Locate the cell with the specified text and output its [X, Y] center coordinate. 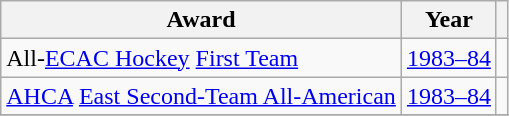
Award [202, 20]
AHCA East Second-Team All-American [202, 96]
All-ECAC Hockey First Team [202, 58]
Year [448, 20]
